Output the (x, y) coordinate of the center of the cell containing the given text.  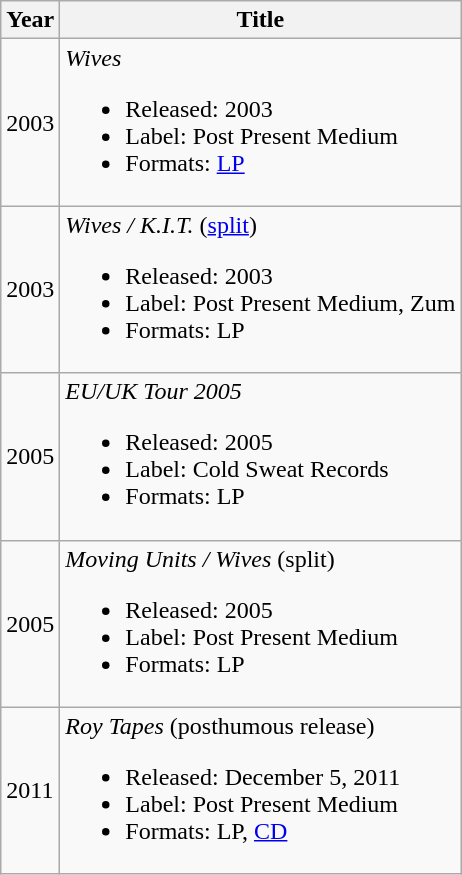
EU/UK Tour 2005Released: 2005Label: Cold Sweat RecordsFormats: LP (260, 456)
WivesReleased: 2003Label: Post Present MediumFormats: LP (260, 122)
Title (260, 20)
Year (30, 20)
2011 (30, 790)
Wives / K.I.T. (split)Released: 2003Label: Post Present Medium, ZumFormats: LP (260, 290)
Roy Tapes (posthumous release)Released: December 5, 2011Label: Post Present MediumFormats: LP, CD (260, 790)
Moving Units / Wives (split)Released: 2005Label: Post Present MediumFormats: LP (260, 624)
